Search for the cell housing the specified text and yield its (X, Y) center coordinate. 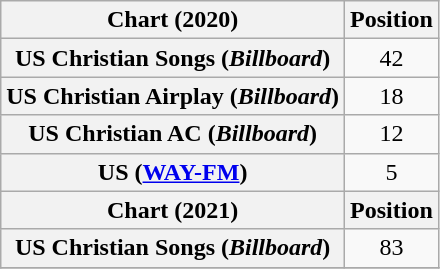
Chart (2020) (173, 20)
42 (392, 58)
US Christian Airplay (Billboard) (173, 96)
5 (392, 172)
83 (392, 248)
US Christian AC (Billboard) (173, 134)
US (WAY-FM) (173, 172)
12 (392, 134)
Chart (2021) (173, 210)
18 (392, 96)
